Return [x, y] of the center of cell containing provided text 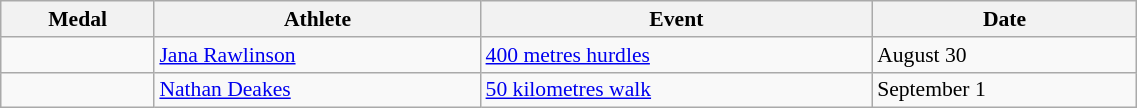
Nathan Deakes [317, 90]
September 1 [1004, 90]
Medal [78, 19]
Athlete [317, 19]
Event [677, 19]
400 metres hurdles [677, 55]
50 kilometres walk [677, 90]
August 30 [1004, 55]
Date [1004, 19]
Jana Rawlinson [317, 55]
